Provide the (X, Y) coordinate of the cell's center where the given text is located.  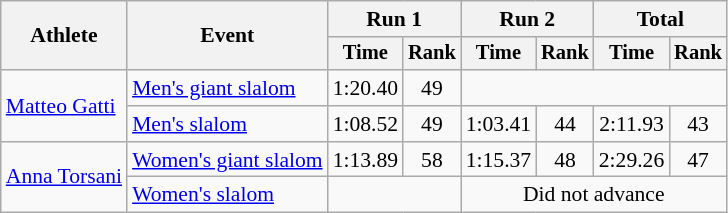
Men's giant slalom (228, 88)
43 (698, 124)
Anna Torsani (64, 178)
47 (698, 160)
1:20.40 (366, 88)
Matteo Gatti (64, 106)
Run 2 (528, 19)
1:08.52 (366, 124)
Athlete (64, 36)
Total (660, 19)
1:03.41 (498, 124)
Run 1 (394, 19)
1:15.37 (498, 160)
2:11.93 (632, 124)
2:29.26 (632, 160)
Event (228, 36)
Did not advance (594, 195)
44 (565, 124)
48 (565, 160)
Women's slalom (228, 195)
1:13.89 (366, 160)
Men's slalom (228, 124)
58 (432, 160)
Women's giant slalom (228, 160)
